Return the [X, Y] coordinate for the center point of the cell that contains the specified text.  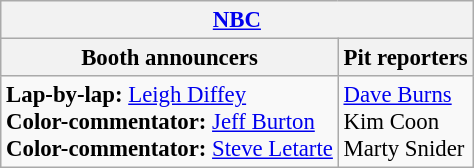
Booth announcers [170, 58]
Lap-by-lap: Leigh DiffeyColor-commentator: Jeff BurtonColor-commentator: Steve Letarte [170, 122]
Dave BurnsKim CoonMarty Snider [406, 122]
Pit reporters [406, 58]
NBC [237, 20]
